Provide the (x, y) coordinate of the cell's center where the given text is located.  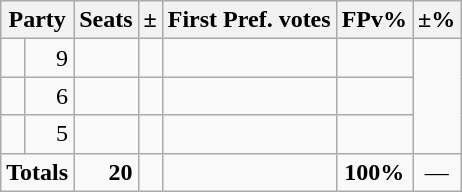
FPv% (374, 20)
6 (48, 96)
5 (48, 134)
First Pref. votes (249, 20)
±% (437, 20)
— (437, 172)
20 (106, 172)
± (150, 20)
100% (374, 172)
Seats (106, 20)
Totals (38, 172)
9 (48, 58)
Party (38, 20)
